Pinpoint the cell where the given text exists, returning its (x, y) midpoint coordinate. 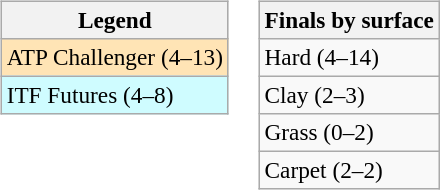
Clay (2–3) (349, 95)
Hard (4–14) (349, 57)
Grass (0–2) (349, 133)
ATP Challenger (4–13) (114, 57)
Finals by surface (349, 20)
Carpet (2–2) (349, 171)
ITF Futures (4–8) (114, 95)
Legend (114, 20)
